Search for the cell housing the specified text and yield its (x, y) center coordinate. 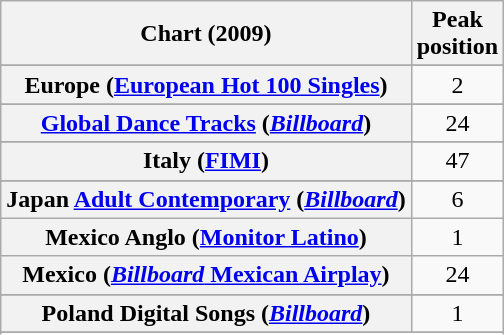
Mexico (Billboard Mexican Airplay) (206, 275)
Italy (FIMI) (206, 161)
6 (457, 199)
Mexico Anglo (Monitor Latino) (206, 237)
Global Dance Tracks (Billboard) (206, 123)
47 (457, 161)
2 (457, 85)
Europe (European Hot 100 Singles) (206, 85)
Chart (2009) (206, 34)
Poland Digital Songs (Billboard) (206, 313)
Japan Adult Contemporary (Billboard) (206, 199)
Peakposition (457, 34)
